Extract the [x, y] coordinate from the center of the cell holding the provided text.  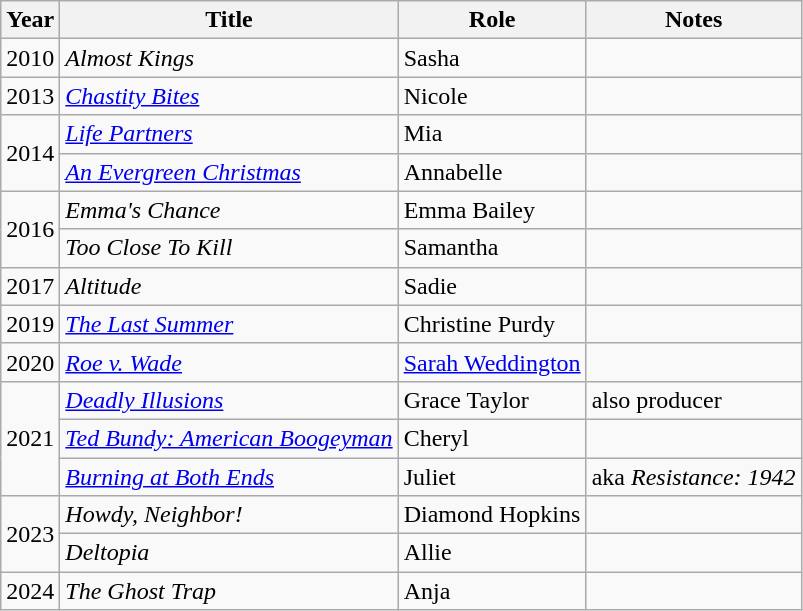
Diamond Hopkins [492, 515]
aka Resistance: 1942 [694, 477]
Notes [694, 20]
Ted Bundy: American Boogeyman [229, 438]
Almost Kings [229, 58]
Emma Bailey [492, 210]
Mia [492, 134]
Annabelle [492, 172]
Christine Purdy [492, 324]
Sarah Weddington [492, 362]
Howdy, Neighbor! [229, 515]
Deltopia [229, 553]
2013 [30, 96]
Roe v. Wade [229, 362]
2024 [30, 591]
Life Partners [229, 134]
Allie [492, 553]
Chastity Bites [229, 96]
Year [30, 20]
Title [229, 20]
An Evergreen Christmas [229, 172]
Emma's Chance [229, 210]
2019 [30, 324]
2021 [30, 438]
Anja [492, 591]
Burning at Both Ends [229, 477]
2017 [30, 286]
Grace Taylor [492, 400]
Nicole [492, 96]
2010 [30, 58]
Role [492, 20]
2014 [30, 153]
Deadly Illusions [229, 400]
also producer [694, 400]
The Last Summer [229, 324]
2020 [30, 362]
Sadie [492, 286]
Too Close To Kill [229, 248]
Sasha [492, 58]
Altitude [229, 286]
2023 [30, 534]
2016 [30, 229]
The Ghost Trap [229, 591]
Samantha [492, 248]
Juliet [492, 477]
Cheryl [492, 438]
